From the cell containing the given text, extract its center point as [x, y] coordinate. 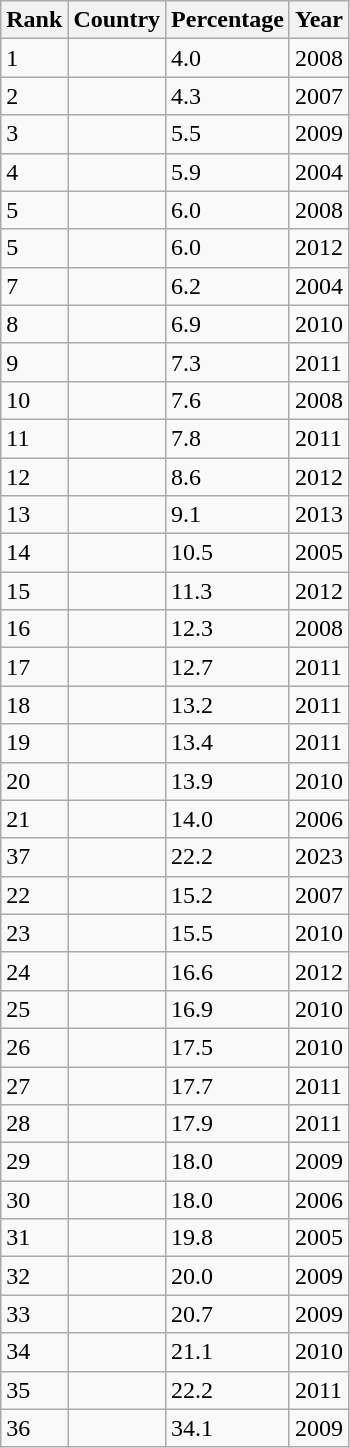
14.0 [228, 819]
6.2 [228, 286]
10.5 [228, 553]
36 [34, 1428]
23 [34, 933]
21 [34, 819]
18 [34, 705]
2013 [318, 515]
27 [34, 1085]
13.2 [228, 705]
13.9 [228, 781]
6.9 [228, 324]
7 [34, 286]
12.7 [228, 667]
22 [34, 895]
25 [34, 1009]
17.5 [228, 1047]
8.6 [228, 477]
17.9 [228, 1124]
Percentage [228, 20]
32 [34, 1276]
20 [34, 781]
15 [34, 591]
4.0 [228, 58]
16.6 [228, 971]
4.3 [228, 96]
7.3 [228, 362]
16 [34, 629]
26 [34, 1047]
9 [34, 362]
7.8 [228, 438]
12.3 [228, 629]
7.6 [228, 400]
20.0 [228, 1276]
11.3 [228, 591]
15.2 [228, 895]
37 [34, 857]
3 [34, 134]
17.7 [228, 1085]
19.8 [228, 1238]
12 [34, 477]
2 [34, 96]
Rank [34, 20]
5.9 [228, 172]
11 [34, 438]
15.5 [228, 933]
9.1 [228, 515]
21.1 [228, 1352]
31 [34, 1238]
10 [34, 400]
13.4 [228, 743]
24 [34, 971]
33 [34, 1314]
19 [34, 743]
17 [34, 667]
13 [34, 515]
Year [318, 20]
4 [34, 172]
20.7 [228, 1314]
5.5 [228, 134]
1 [34, 58]
Country [117, 20]
29 [34, 1162]
14 [34, 553]
8 [34, 324]
28 [34, 1124]
30 [34, 1200]
2023 [318, 857]
35 [34, 1390]
16.9 [228, 1009]
34.1 [228, 1428]
34 [34, 1352]
